Scan for the cell matching the given text and deliver its [x, y] coordinate at center. 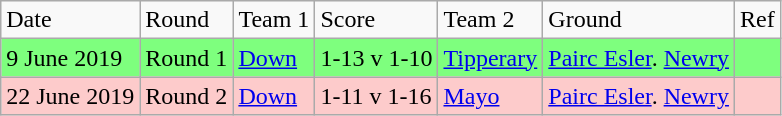
Round [186, 20]
Ground [639, 20]
Team 1 [274, 20]
Mayo [490, 96]
9 June 2019 [70, 58]
22 June 2019 [70, 96]
1-13 v 1-10 [376, 58]
1-11 v 1-16 [376, 96]
Date [70, 20]
Tipperary [490, 58]
Team 2 [490, 20]
Round 2 [186, 96]
Score [376, 20]
Ref [757, 20]
Round 1 [186, 58]
